Find where the given text appears and provide that cell's center as (x, y) coordinate. 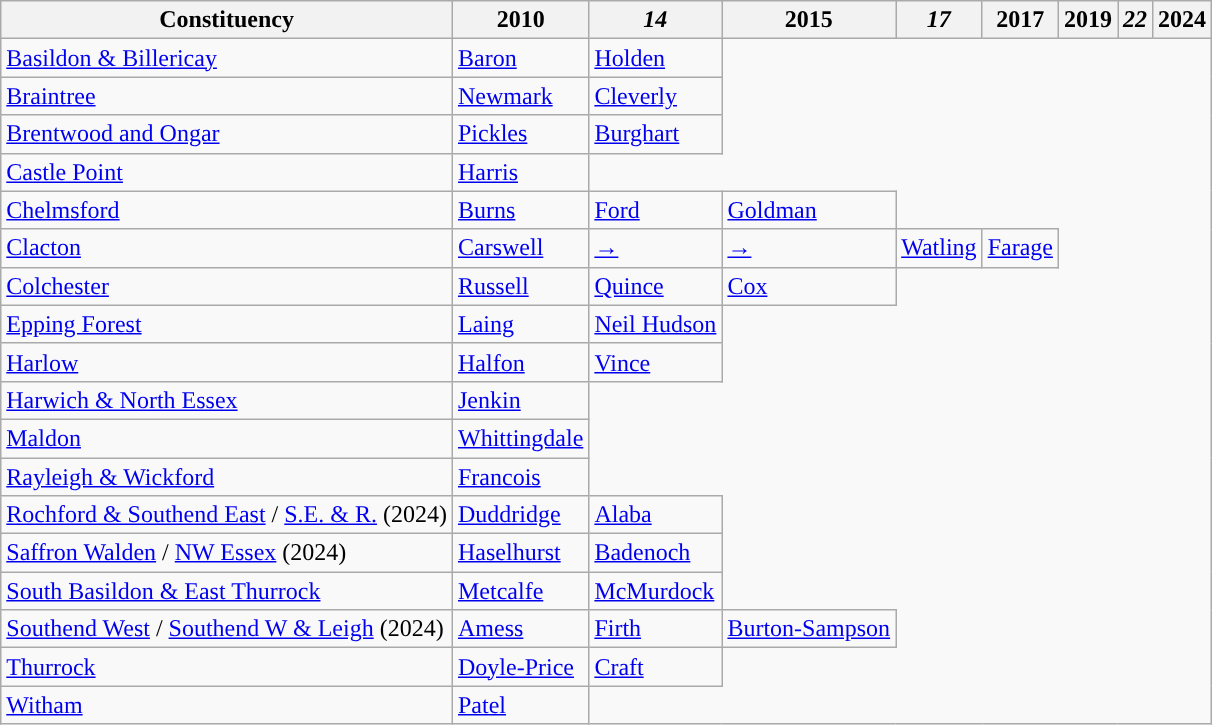
Witham (227, 705)
Haselhurst (520, 553)
Holden (656, 58)
Cleverly (656, 96)
Maldon (227, 438)
Baron (520, 58)
Southend West / Southend W & Leigh (2024) (227, 629)
Doyle-Price (520, 667)
14 (656, 20)
Laing (520, 324)
Harwich & North Essex (227, 400)
Metcalfe (520, 591)
Cox (809, 286)
Russell (520, 286)
2015 (809, 20)
Duddridge (520, 515)
Colchester (227, 286)
Jenkin (520, 400)
Whittingdale (520, 438)
Firth (656, 629)
Patel (520, 705)
Quince (656, 286)
Rochford & Southend East / S.E. & R. (2024) (227, 515)
Thurrock (227, 667)
McMurdock (656, 591)
Newmark (520, 96)
Ford (656, 210)
Vince (656, 362)
Chelmsford (227, 210)
22 (1136, 20)
Badenoch (656, 553)
Pickles (520, 134)
Neil Hudson (656, 324)
Rayleigh & Wickford (227, 477)
Goldman (809, 210)
Saffron Walden / NW Essex (2024) (227, 553)
2017 (1020, 20)
Harris (520, 172)
Amess (520, 629)
Watling (939, 248)
Constituency (227, 20)
2024 (1182, 20)
Craft (656, 667)
2019 (1088, 20)
Harlow (227, 362)
Clacton (227, 248)
Francois (520, 477)
Burns (520, 210)
17 (939, 20)
Brentwood and Ongar (227, 134)
Halfon (520, 362)
Farage (1020, 248)
South Basildon & East Thurrock (227, 591)
Basildon & Billericay (227, 58)
Alaba (656, 515)
Castle Point (227, 172)
2010 (520, 20)
Epping Forest (227, 324)
Braintree (227, 96)
Carswell (520, 248)
Burghart (656, 134)
Burton-Sampson (809, 629)
